From the cell containing the given text, extract its center point as (x, y) coordinate. 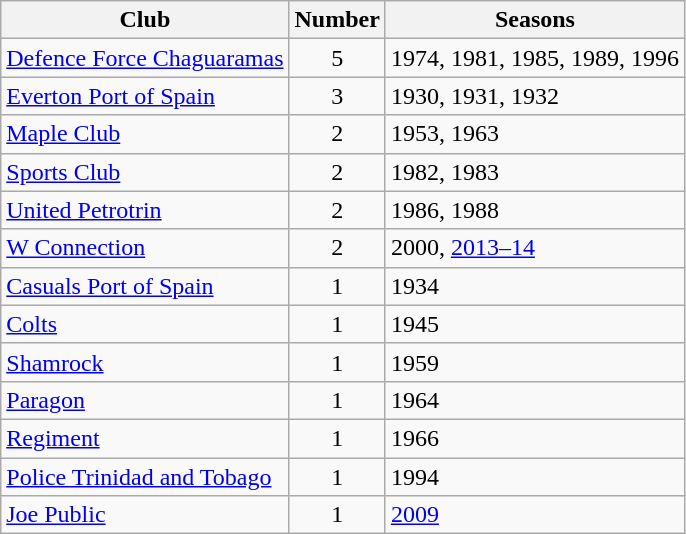
Shamrock (145, 362)
1953, 1963 (534, 134)
1982, 1983 (534, 172)
Defence Force Chaguaramas (145, 58)
5 (337, 58)
1974, 1981, 1985, 1989, 1996 (534, 58)
Regiment (145, 438)
Number (337, 20)
Paragon (145, 400)
Joe Public (145, 515)
2009 (534, 515)
1945 (534, 324)
W Connection (145, 248)
1930, 1931, 1932 (534, 96)
1964 (534, 400)
1994 (534, 477)
1986, 1988 (534, 210)
1966 (534, 438)
Colts (145, 324)
2000, 2013–14 (534, 248)
Casuals Port of Spain (145, 286)
Police Trinidad and Tobago (145, 477)
Maple Club (145, 134)
1959 (534, 362)
Everton Port of Spain (145, 96)
United Petrotrin (145, 210)
Sports Club (145, 172)
1934 (534, 286)
3 (337, 96)
Seasons (534, 20)
Club (145, 20)
